Capture the cell that displays the provided text and extract its [x, y] central coordinate. 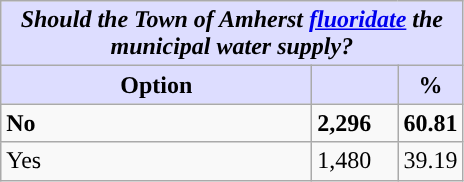
No [156, 123]
60.81 [430, 123]
1,480 [355, 161]
Should the Town of Amherst fluoridate the municipal water supply? [232, 34]
% [430, 85]
39.19 [430, 161]
Yes [156, 161]
2,296 [355, 123]
Option [156, 85]
